Determine the [x, y] coordinate at the center of the cell enclosing the given text.  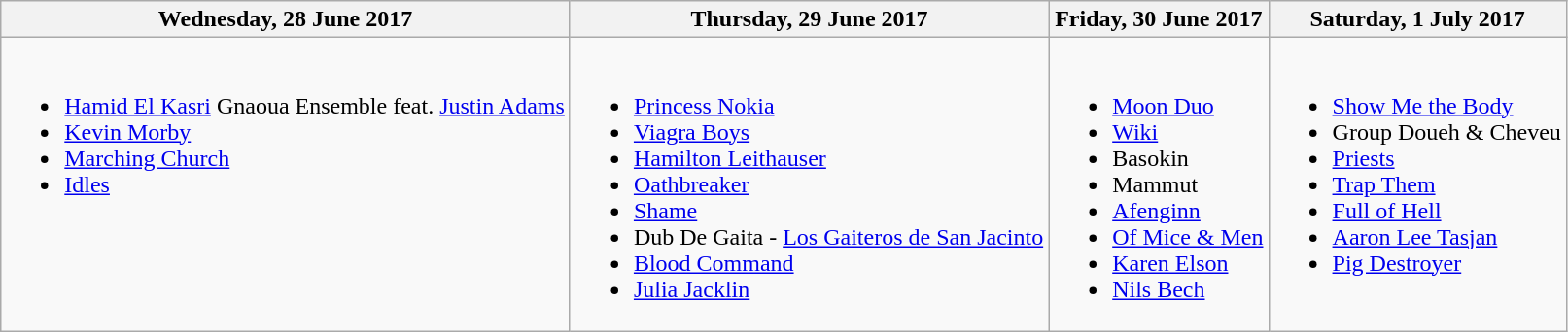
Wednesday, 28 June 2017 [286, 19]
Friday, 30 June 2017 [1159, 19]
Princess NokiaViagra BoysHamilton LeithauserOathbreakerShameDub De Gaita - Los Gaiteros de San JacintoBlood CommandJulia Jacklin [809, 184]
Show Me the BodyGroup Doueh & CheveuPriestsTrap ThemFull of HellAaron Lee TasjanPig Destroyer [1417, 184]
Moon DuoWikiBasokinMammutAfenginnOf Mice & MenKaren ElsonNils Bech [1159, 184]
Saturday, 1 July 2017 [1417, 19]
Hamid El Kasri Gnaoua Ensemble feat. Justin AdamsKevin MorbyMarching ChurchIdles [286, 184]
Thursday, 29 June 2017 [809, 19]
